Search for the cell housing the specified text and yield its (x, y) center coordinate. 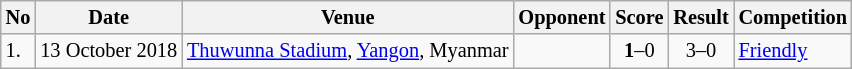
1. (18, 51)
Score (639, 17)
No (18, 17)
Competition (793, 17)
13 October 2018 (108, 51)
Friendly (793, 51)
Thuwunna Stadium, Yangon, Myanmar (348, 51)
Opponent (562, 17)
1–0 (639, 51)
Date (108, 17)
Venue (348, 17)
3–0 (700, 51)
Result (700, 17)
